Return (X, Y) of the center of cell containing provided text 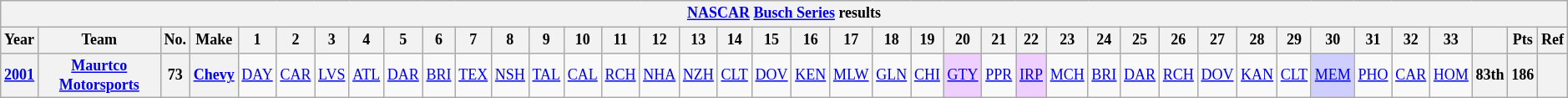
KAN (1257, 75)
19 (928, 40)
26 (1178, 40)
30 (1333, 40)
29 (1294, 40)
LVS (332, 75)
GTY (963, 75)
Pts (1523, 40)
83th (1490, 75)
DAY (257, 75)
73 (175, 75)
25 (1141, 40)
8 (511, 40)
IRP (1032, 75)
3 (332, 40)
22 (1032, 40)
7 (473, 40)
186 (1523, 75)
11 (620, 40)
24 (1104, 40)
ATL (367, 75)
21 (999, 40)
CAL (583, 75)
GLN (892, 75)
1 (257, 40)
MLW (852, 75)
MCH (1067, 75)
PHO (1373, 75)
13 (698, 40)
KEN (811, 75)
14 (735, 40)
2001 (20, 75)
33 (1451, 40)
27 (1217, 40)
32 (1411, 40)
16 (811, 40)
10 (583, 40)
28 (1257, 40)
15 (771, 40)
Chevy (214, 75)
No. (175, 40)
12 (660, 40)
TEX (473, 75)
23 (1067, 40)
4 (367, 40)
5 (402, 40)
9 (546, 40)
Ref (1553, 40)
Make (214, 40)
NZH (698, 75)
NHA (660, 75)
Year (20, 40)
31 (1373, 40)
HOM (1451, 75)
Team (99, 40)
18 (892, 40)
NSH (511, 75)
17 (852, 40)
MEM (1333, 75)
2 (296, 40)
Maurtco Motorsports (99, 75)
20 (963, 40)
6 (439, 40)
CHI (928, 75)
NASCAR Busch Series results (784, 13)
PPR (999, 75)
TAL (546, 75)
